Detect which cell encompasses the target text, then output its [X, Y] center coordinate. 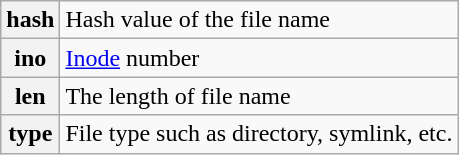
type [30, 134]
hash [30, 20]
len [30, 96]
Hash value of the file name [259, 20]
The length of file name [259, 96]
File type such as directory, symlink, etc. [259, 134]
ino [30, 58]
Inode number [259, 58]
